Search for the cell housing the specified text and yield its (X, Y) center coordinate. 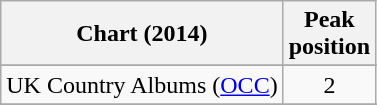
Chart (2014) (142, 34)
Peakposition (329, 34)
UK Country Albums (OCC) (142, 85)
2 (329, 85)
